Return the [X, Y] coordinate for the center point of the cell that contains the specified text.  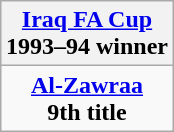
Iraq FA Cup1993–94 winner [86, 34]
Al-Zawraa9th title [86, 98]
